Extract the (x, y) coordinate from the center of the cell holding the provided text.  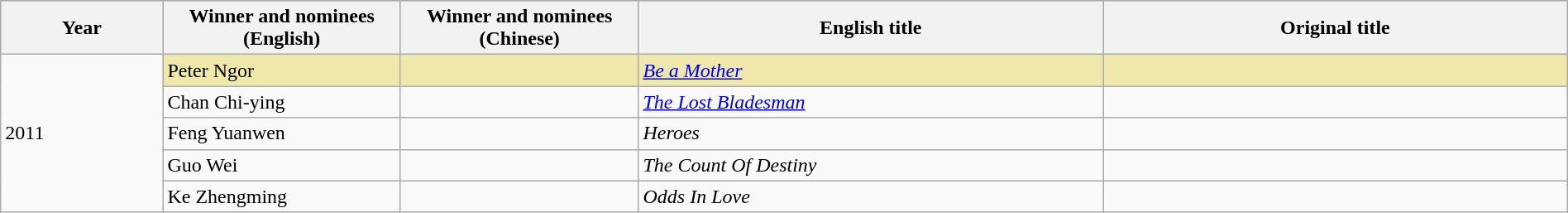
Odds In Love (871, 196)
2011 (82, 133)
Year (82, 28)
Heroes (871, 133)
Chan Chi-ying (282, 102)
Winner and nominees(Chinese) (519, 28)
Guo Wei (282, 165)
Winner and nominees(English) (282, 28)
Ke Zhengming (282, 196)
Peter Ngor (282, 70)
Original title (1336, 28)
The Count Of Destiny (871, 165)
The Lost Bladesman (871, 102)
Feng Yuanwen (282, 133)
English title (871, 28)
Be a Mother (871, 70)
